Pinpoint the cell where the given text exists, returning its [x, y] midpoint coordinate. 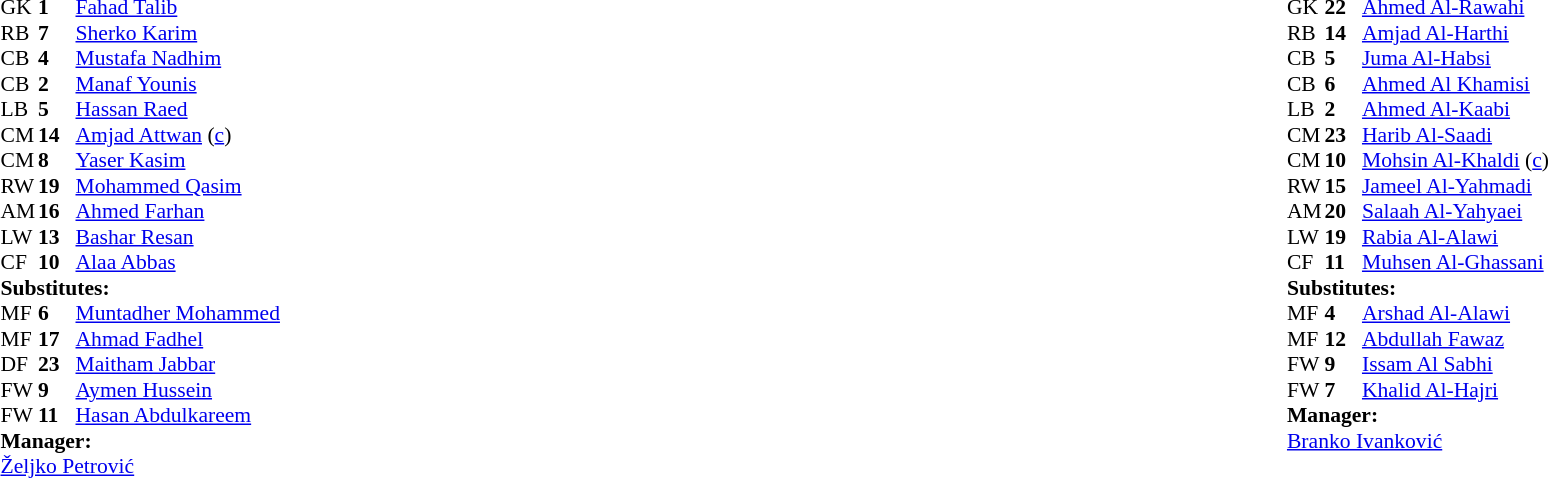
Manaf Younis [178, 84]
20 [1343, 211]
Bashar Resan [178, 237]
Substitutes: [140, 288]
Yaser Kasim [178, 161]
Mohammed Qasim [178, 186]
17 [57, 339]
Maitham Jabbar [178, 365]
Aymen Hussein [178, 390]
Muntadher Mohammed [178, 313]
Manager: [140, 441]
Ahmed Farhan [178, 211]
13 [57, 237]
8 [57, 161]
16 [57, 211]
Mustafa Nadhim [178, 59]
Alaa Abbas [178, 263]
Hassan Raed [178, 109]
Sherko Karim [178, 33]
15 [1343, 186]
DF [19, 365]
Amjad Attwan (c) [178, 135]
Hasan Abdulkareem [178, 415]
Ahmad Fadhel [178, 339]
12 [1343, 339]
